Locate the cell with the specified text and output its [x, y] center coordinate. 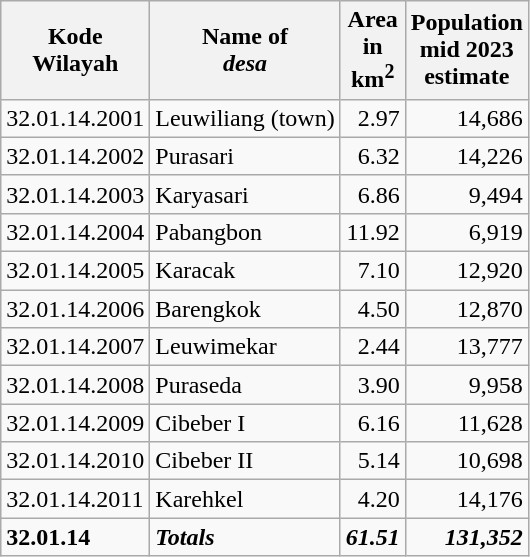
7.10 [372, 271]
32.01.14 [76, 537]
Totals [245, 537]
4.50 [372, 309]
Pabangbon [245, 232]
Karehkel [245, 499]
Puraseda [245, 385]
11.92 [372, 232]
Populationmid 2023estimate [466, 50]
Purasari [245, 156]
10,698 [466, 461]
32.01.14.2011 [76, 499]
32.01.14.2005 [76, 271]
2.44 [372, 347]
11,628 [466, 423]
Leuwimekar [245, 347]
Kode Wilayah [76, 50]
6,919 [466, 232]
4.20 [372, 499]
12,920 [466, 271]
6.86 [372, 194]
14,686 [466, 118]
Cibeber I [245, 423]
Name of desa [245, 50]
2.97 [372, 118]
9,958 [466, 385]
14,226 [466, 156]
32.01.14.2002 [76, 156]
Area in km2 [372, 50]
32.01.14.2003 [76, 194]
32.01.14.2004 [76, 232]
14,176 [466, 499]
Karyasari [245, 194]
6.32 [372, 156]
32.01.14.2006 [76, 309]
32.01.14.2008 [76, 385]
32.01.14.2009 [76, 423]
Cibeber II [245, 461]
13,777 [466, 347]
Barengkok [245, 309]
Leuwiliang (town) [245, 118]
32.01.14.2007 [76, 347]
12,870 [466, 309]
6.16 [372, 423]
Karacak [245, 271]
5.14 [372, 461]
32.01.14.2001 [76, 118]
32.01.14.2010 [76, 461]
131,352 [466, 537]
3.90 [372, 385]
61.51 [372, 537]
9,494 [466, 194]
